Search for the cell housing the specified text and yield its (X, Y) center coordinate. 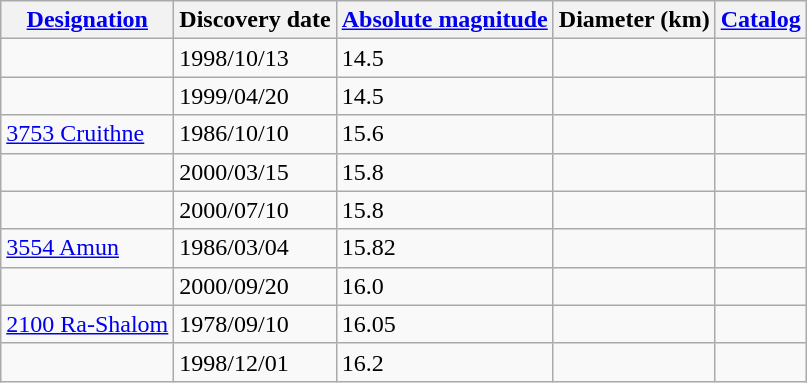
1998/12/01 (255, 362)
1998/10/13 (255, 58)
2000/07/10 (255, 210)
Diameter (km) (634, 20)
Designation (88, 20)
Absolute magnitude (444, 20)
2000/09/20 (255, 286)
1999/04/20 (255, 96)
15.6 (444, 134)
3753 Cruithne (88, 134)
3554 Amun (88, 248)
2000/03/15 (255, 172)
Catalog (760, 20)
Discovery date (255, 20)
2100 Ra-Shalom (88, 324)
16.05 (444, 324)
1978/09/10 (255, 324)
1986/10/10 (255, 134)
15.82 (444, 248)
1986/03/04 (255, 248)
16.2 (444, 362)
16.0 (444, 286)
